Capture the cell that displays the provided text and extract its (x, y) central coordinate. 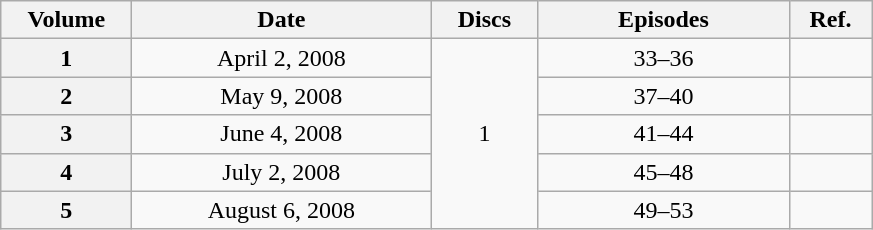
45–48 (664, 172)
July 2, 2008 (282, 172)
May 9, 2008 (282, 96)
3 (66, 134)
33–36 (664, 58)
Discs (484, 20)
Episodes (664, 20)
Ref. (830, 20)
41–44 (664, 134)
2 (66, 96)
August 6, 2008 (282, 210)
Volume (66, 20)
4 (66, 172)
June 4, 2008 (282, 134)
April 2, 2008 (282, 58)
49–53 (664, 210)
37–40 (664, 96)
5 (66, 210)
Date (282, 20)
